Capture the cell that displays the provided text and extract its (x, y) central coordinate. 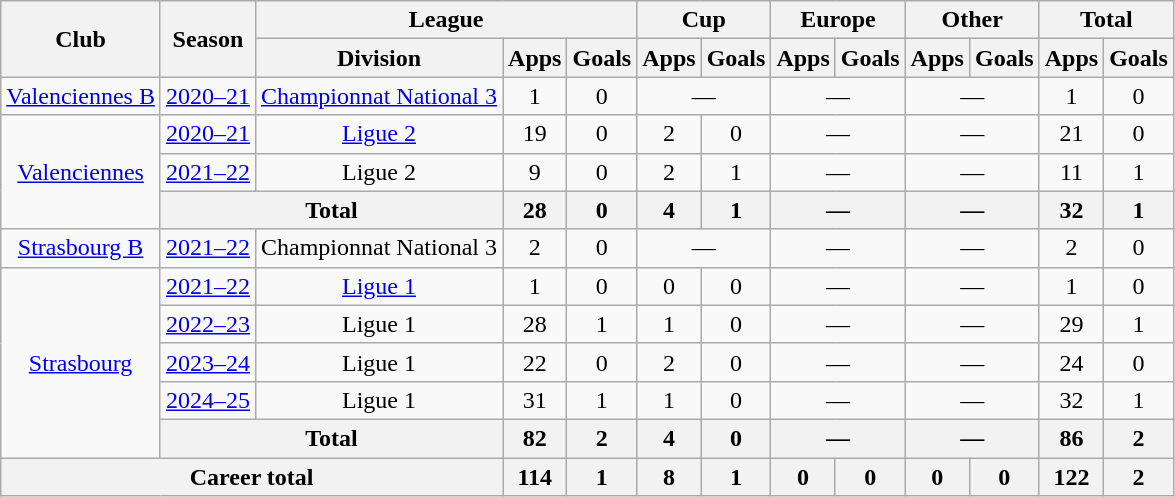
Valenciennes B (81, 96)
86 (1071, 438)
2023–24 (208, 362)
Strasbourg (81, 362)
Strasbourg B (81, 248)
Cup (704, 20)
31 (535, 400)
22 (535, 362)
21 (1071, 134)
29 (1071, 324)
Career total (252, 477)
9 (535, 172)
Europe (838, 20)
Club (81, 39)
League (446, 20)
11 (1071, 172)
19 (535, 134)
Other (972, 20)
8 (669, 477)
114 (535, 477)
Season (208, 39)
82 (535, 438)
24 (1071, 362)
Division (378, 58)
2022–23 (208, 324)
2024–25 (208, 400)
122 (1071, 477)
Valenciennes (81, 172)
